Search for the cell housing the specified text and yield its [x, y] center coordinate. 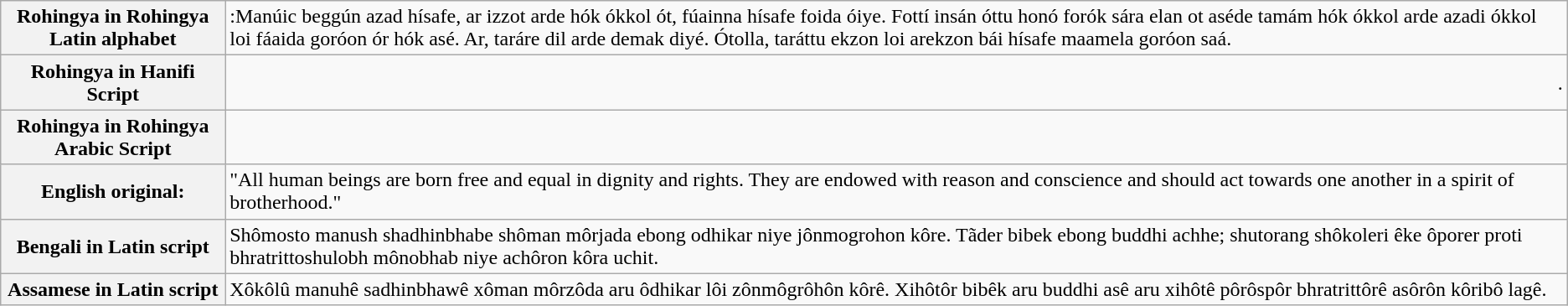
Rohingya in Hanifi Script [113, 82]
Assamese in Latin script [113, 289]
Rohingya in Rohingya Latin alphabet [113, 29]
English original: [113, 191]
. [896, 82]
Bengali in Latin script [113, 246]
Rohingya in Rohingya Arabic Script [113, 137]
